Return the (x, y) coordinate for the center point of the cell that contains the specified text.  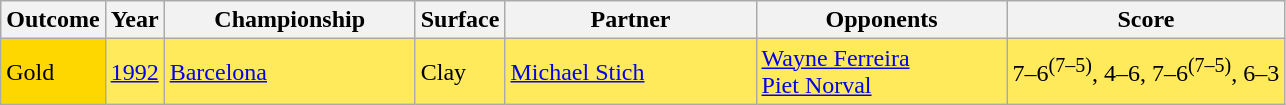
Year (134, 20)
Gold (53, 72)
Wayne Ferreira Piet Norval (882, 72)
Clay (460, 72)
Championship (290, 20)
Michael Stich (630, 72)
Partner (630, 20)
Surface (460, 20)
Outcome (53, 20)
Opponents (882, 20)
1992 (134, 72)
Barcelona (290, 72)
7–6(7–5), 4–6, 7–6(7–5), 6–3 (1146, 72)
Score (1146, 20)
